Provide the (X, Y) coordinate of the cell's center where the given text is located.  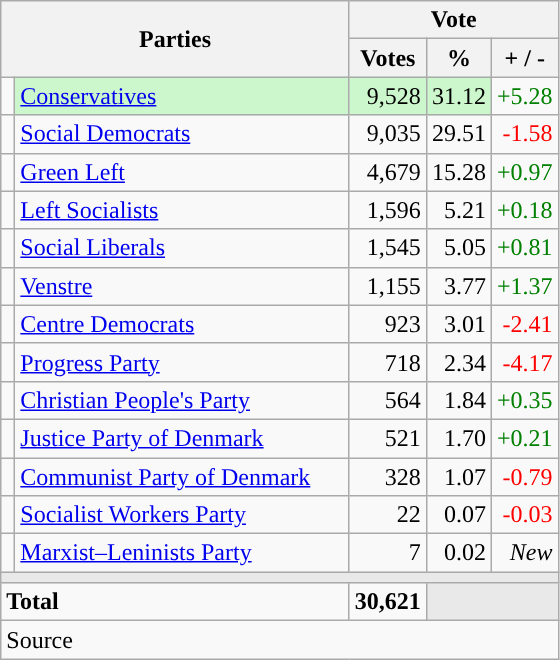
1.70 (458, 438)
-1.58 (524, 134)
-0.79 (524, 477)
15.28 (458, 172)
+0.18 (524, 210)
29.51 (458, 134)
30,621 (388, 602)
-4.17 (524, 362)
Centre Democrats (182, 324)
Marxist–Leninists Party (182, 553)
1.07 (458, 477)
Social Liberals (182, 248)
Parties (176, 39)
Progress Party (182, 362)
1.84 (458, 400)
923 (388, 324)
Green Left (182, 172)
Venstre (182, 286)
+0.97 (524, 172)
521 (388, 438)
+1.37 (524, 286)
4,679 (388, 172)
+0.21 (524, 438)
5.21 (458, 210)
Justice Party of Denmark (182, 438)
3.01 (458, 324)
1,596 (388, 210)
Christian People's Party (182, 400)
Left Socialists (182, 210)
New (524, 553)
9,035 (388, 134)
31.12 (458, 96)
Communist Party of Denmark (182, 477)
3.77 (458, 286)
9,528 (388, 96)
2.34 (458, 362)
-0.03 (524, 515)
+0.81 (524, 248)
1,545 (388, 248)
564 (388, 400)
0.02 (458, 553)
7 (388, 553)
Conservatives (182, 96)
Total (176, 602)
% (458, 58)
+0.35 (524, 400)
+ / - (524, 58)
1,155 (388, 286)
Socialist Workers Party (182, 515)
328 (388, 477)
Vote (454, 20)
Votes (388, 58)
Social Democrats (182, 134)
+5.28 (524, 96)
0.07 (458, 515)
Source (280, 640)
22 (388, 515)
5.05 (458, 248)
-2.41 (524, 324)
718 (388, 362)
